Find where the given text appears and provide that cell's center as [x, y] coordinate. 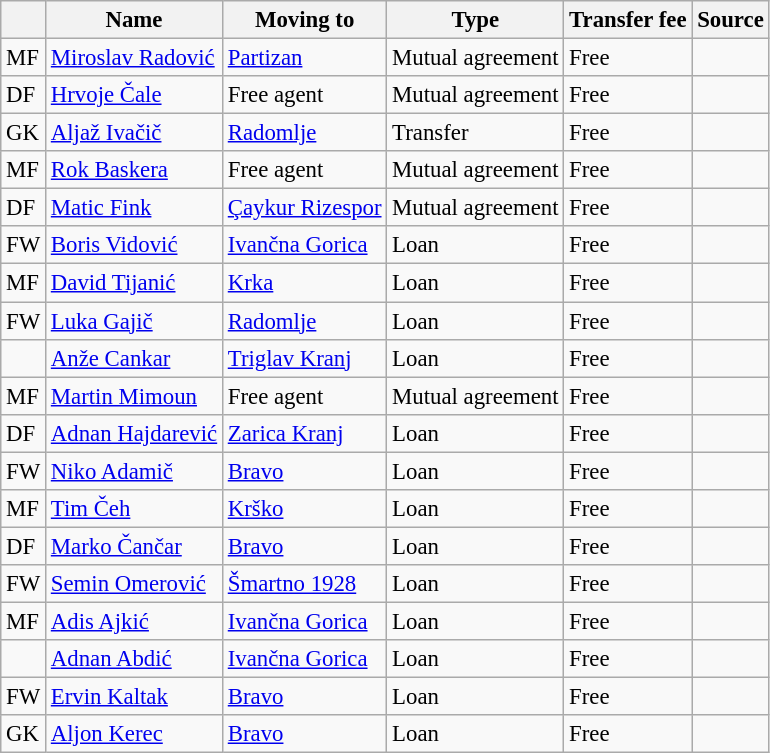
Adnan Hajdarević [134, 433]
Zarica Kranj [304, 433]
Transfer [476, 133]
Partizan [304, 58]
Niko Adamič [134, 471]
Krka [304, 283]
Anže Cankar [134, 358]
Luka Gajič [134, 321]
Aljon Kerec [134, 734]
Matic Fink [134, 208]
Rok Baskera [134, 170]
Adnan Abdić [134, 659]
Marko Čančar [134, 546]
David Tijanić [134, 283]
Çaykur Rizespor [304, 208]
Hrvoje Čale [134, 95]
Type [476, 20]
Triglav Kranj [304, 358]
Tim Čeh [134, 509]
Semin Omerović [134, 584]
Miroslav Radović [134, 58]
Moving to [304, 20]
Boris Vidović [134, 245]
Adis Ajkić [134, 621]
Aljaž Ivačič [134, 133]
Šmartno 1928 [304, 584]
Source [730, 20]
Transfer fee [628, 20]
Name [134, 20]
Martin Mimoun [134, 396]
Krško [304, 509]
Ervin Kaltak [134, 697]
